Locate the cell with the specified text and output its (X, Y) center coordinate. 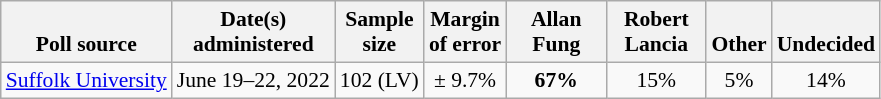
Samplesize (380, 32)
Poll source (86, 32)
RobertLancia (656, 32)
Undecided (826, 32)
Marginof error (465, 32)
15% (656, 80)
Suffolk University (86, 80)
5% (738, 80)
± 9.7% (465, 80)
AllanFung (556, 32)
June 19–22, 2022 (254, 80)
102 (LV) (380, 80)
14% (826, 80)
Date(s)administered (254, 32)
Other (738, 32)
67% (556, 80)
